Return the [x, y] coordinate for the center point of the cell that contains the specified text.  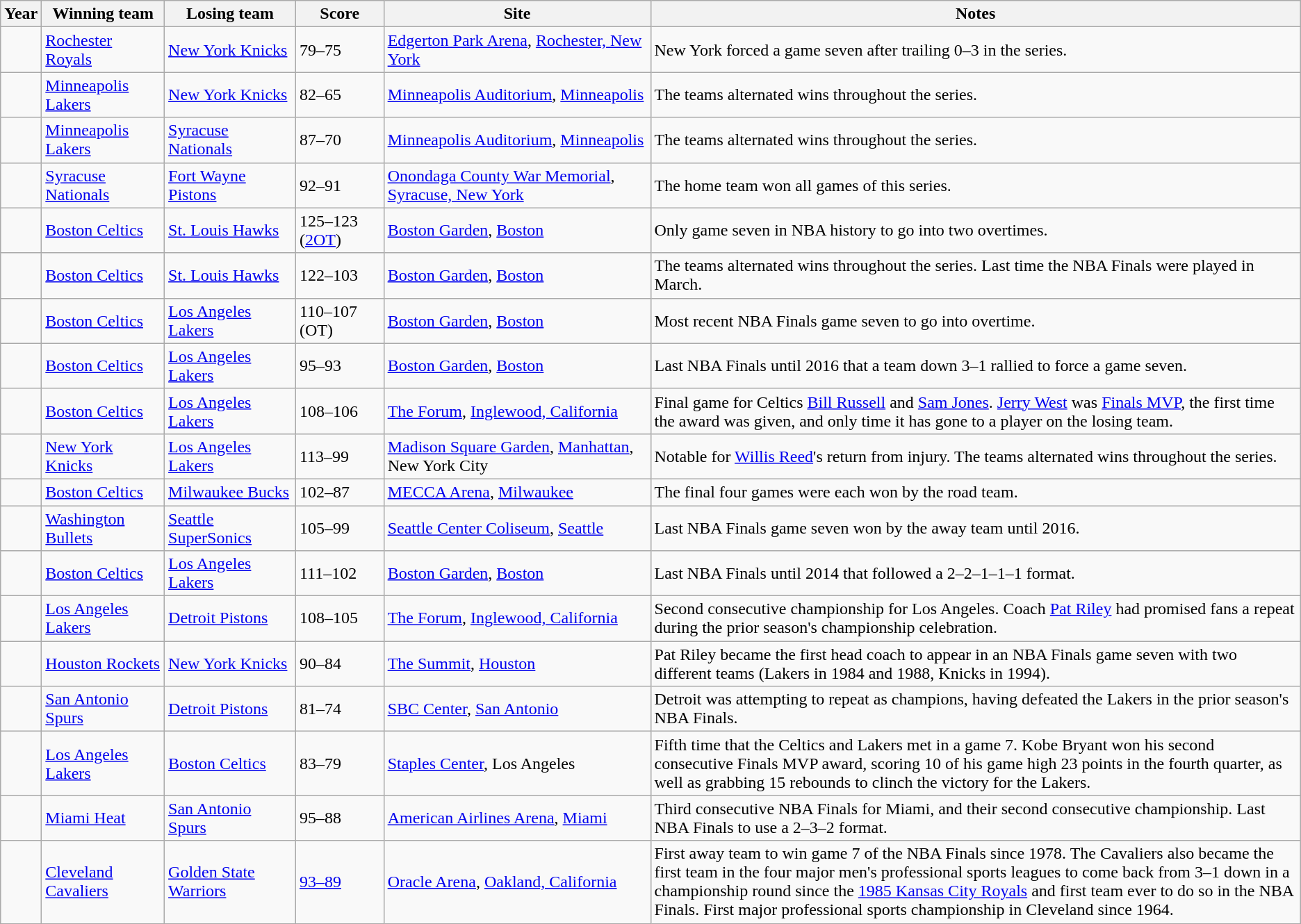
Miami Heat [103, 818]
Detroit was attempting to repeat as champions, having defeated the Lakers in the prior season's NBA Finals. [976, 709]
Score [339, 14]
Only game seven in NBA history to go into two overtimes. [976, 231]
90–84 [339, 664]
Oracle Arena, Oakland, California [517, 882]
The home team won all games of this series. [976, 185]
The final four games were each won by the road team. [976, 492]
82–65 [339, 94]
Second consecutive championship for Los Angeles. Coach Pat Riley had promised fans a repeat during the prior season's championship celebration. [976, 618]
81–74 [339, 709]
95–88 [339, 818]
Edgerton Park Arena, Rochester, New York [517, 50]
American Airlines Arena, Miami [517, 818]
95–93 [339, 365]
Site [517, 14]
The teams alternated wins throughout the series. Last time the NBA Finals were played in March. [976, 275]
Year [21, 14]
Cleveland Cavaliers [103, 882]
Notes [976, 14]
Madison Square Garden, Manhattan, New York City [517, 456]
92–91 [339, 185]
MECCA Arena, Milwaukee [517, 492]
79–75 [339, 50]
102–87 [339, 492]
125–123 (2OT) [339, 231]
Staples Center, Los Angeles [517, 764]
110–107 (OT) [339, 321]
113–99 [339, 456]
Washington Bullets [103, 528]
Last NBA Finals until 2014 that followed a 2–2–1–1–1 format. [976, 574]
Houston Rockets [103, 664]
Third consecutive NBA Finals for Miami, and their second consecutive championship. Last NBA Finals to use a 2–3–2 format. [976, 818]
Milwaukee Bucks [231, 492]
Golden State Warriors [231, 882]
83–79 [339, 764]
111–102 [339, 574]
SBC Center, San Antonio [517, 709]
Pat Riley became the first head coach to appear in an NBA Finals game seven with two different teams (Lakers in 1984 and 1988, Knicks in 1994). [976, 664]
Most recent NBA Finals game seven to go into overtime. [976, 321]
Seattle SuperSonics [231, 528]
Winning team [103, 14]
93–89 [339, 882]
87–70 [339, 140]
105–99 [339, 528]
Rochester Royals [103, 50]
Last NBA Finals until 2016 that a team down 3–1 rallied to force a game seven. [976, 365]
New York forced a game seven after trailing 0–3 in the series. [976, 50]
Losing team [231, 14]
The Summit, Houston [517, 664]
108–106 [339, 411]
Notable for Willis Reed's return from injury. The teams alternated wins throughout the series. [976, 456]
108–105 [339, 618]
Onondaga County War Memorial, Syracuse, New York [517, 185]
122–103 [339, 275]
Fort Wayne Pistons [231, 185]
Seattle Center Coliseum, Seattle [517, 528]
Last NBA Finals game seven won by the away team until 2016. [976, 528]
